Detect which cell encompasses the target text, then output its [X, Y] center coordinate. 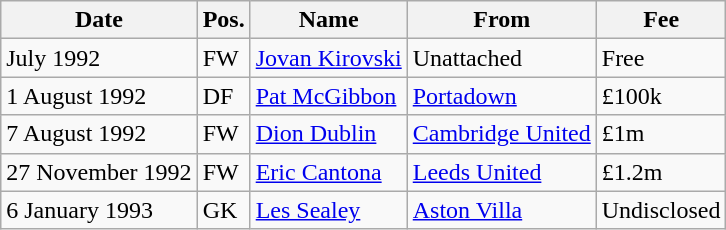
Les Sealey [328, 210]
Undisclosed [661, 210]
Date [99, 20]
Dion Dublin [328, 134]
Cambridge United [502, 134]
Aston Villa [502, 210]
Fee [661, 20]
Pat McGibbon [328, 96]
£1.2m [661, 172]
Free [661, 58]
£1m [661, 134]
Leeds United [502, 172]
£100k [661, 96]
6 January 1993 [99, 210]
GK [224, 210]
Eric Cantona [328, 172]
Jovan Kirovski [328, 58]
1 August 1992 [99, 96]
From [502, 20]
7 August 1992 [99, 134]
DF [224, 96]
Pos. [224, 20]
Name [328, 20]
July 1992 [99, 58]
Portadown [502, 96]
Unattached [502, 58]
27 November 1992 [99, 172]
